Identify which cell holds the provided text, then report its [X, Y] central coordinate. 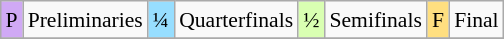
Semifinals [375, 20]
½ [311, 20]
¼ [161, 20]
Quarterfinals [236, 20]
F [438, 20]
P [11, 20]
Preliminaries [86, 20]
Final [476, 20]
